Detect which cell encompasses the target text, then output its [x, y] center coordinate. 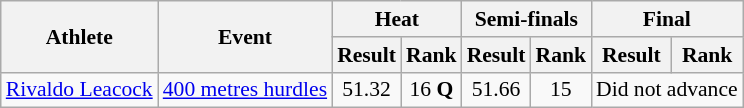
16 Q [432, 90]
400 metres hurdles [245, 90]
15 [560, 90]
Athlete [80, 36]
51.66 [496, 90]
51.32 [366, 90]
Event [245, 36]
Semi-finals [526, 19]
Did not advance [667, 90]
Heat [396, 19]
Final [667, 19]
Rivaldo Leacock [80, 90]
